Identify which cell holds the provided text, then report its (x, y) central coordinate. 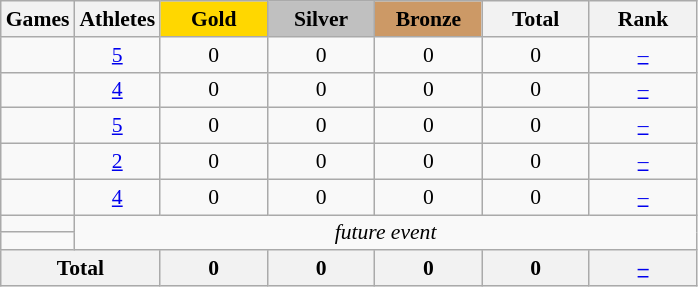
2 (117, 162)
Gold (214, 19)
Games (38, 19)
future event (385, 233)
Silver (320, 19)
Athletes (117, 19)
Bronze (428, 19)
Rank (642, 19)
